Identify which cell holds the provided text, then report its [x, y] central coordinate. 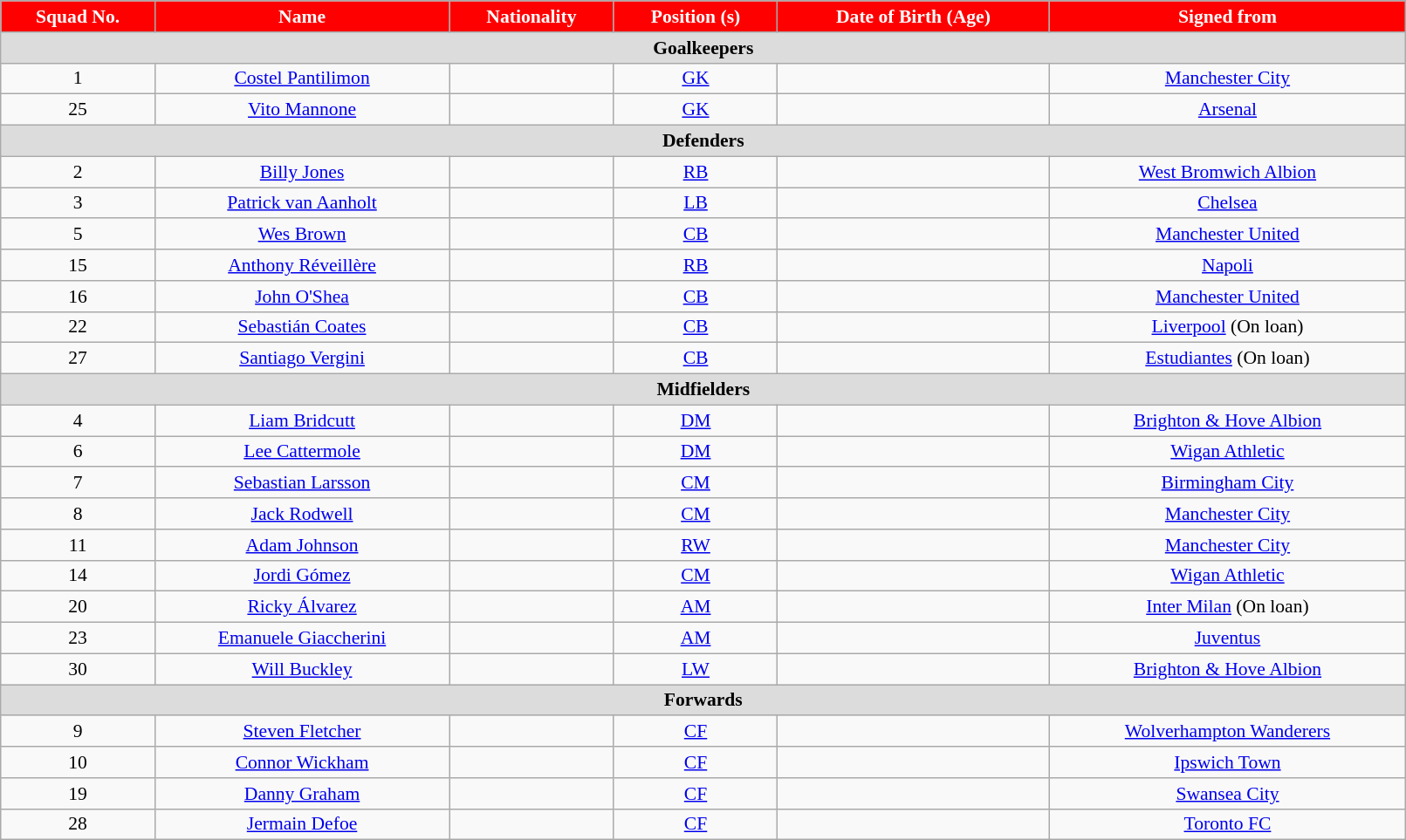
10 [79, 762]
3 [79, 203]
6 [79, 452]
Santiago Vergini [302, 359]
7 [79, 483]
Anthony Réveillère [302, 265]
16 [79, 297]
Connor Wickham [302, 762]
Adam Johnson [302, 545]
19 [79, 794]
Jermain Defoe [302, 824]
2 [79, 172]
Nationality [532, 17]
Lee Cattermole [302, 452]
Arsenal [1227, 110]
5 [79, 235]
Liam Bridcutt [302, 420]
LW [696, 669]
Jack Rodwell [302, 514]
8 [79, 514]
Sebastian Larsson [302, 483]
Squad No. [79, 17]
John O'Shea [302, 297]
9 [79, 732]
Liverpool (On loan) [1227, 327]
20 [79, 607]
4 [79, 420]
Wes Brown [302, 235]
LB [696, 203]
Ipswich Town [1227, 762]
Name [302, 17]
Birmingham City [1227, 483]
Danny Graham [302, 794]
Ricky Álvarez [302, 607]
Goalkeepers [703, 48]
Sebastián Coates [302, 327]
Swansea City [1227, 794]
Juventus [1227, 639]
11 [79, 545]
Date of Birth (Age) [913, 17]
Steven Fletcher [302, 732]
Billy Jones [302, 172]
Patrick van Aanholt [302, 203]
Vito Mannone [302, 110]
Toronto FC [1227, 824]
Emanuele Giaccherini [302, 639]
30 [79, 669]
Position (s) [696, 17]
Wolverhampton Wanderers [1227, 732]
Midfielders [703, 390]
Chelsea [1227, 203]
Napoli [1227, 265]
Signed from [1227, 17]
Defenders [703, 141]
Will Buckley [302, 669]
Forwards [703, 700]
15 [79, 265]
27 [79, 359]
23 [79, 639]
West Bromwich Albion [1227, 172]
25 [79, 110]
22 [79, 327]
RW [696, 545]
Costel Pantilimon [302, 79]
28 [79, 824]
14 [79, 576]
1 [79, 79]
Jordi Gómez [302, 576]
Inter Milan (On loan) [1227, 607]
Estudiantes (On loan) [1227, 359]
